Find where the given text appears and provide that cell's center as [X, Y] coordinate. 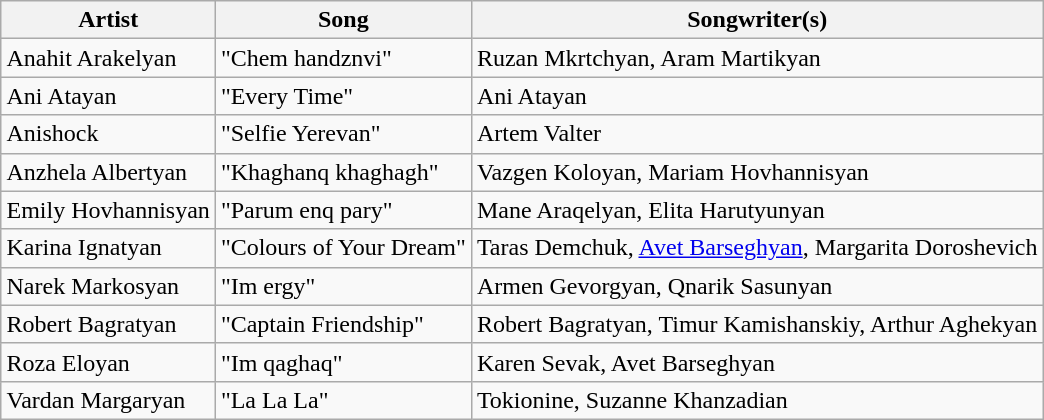
Tokionine, Suzanne Khanzadian [757, 400]
"Colours of Your Dream" [343, 248]
Artem Valter [757, 134]
Robert Bagratyan, Timur Kamishanskiy, Arthur Aghekyan [757, 324]
"Captain Friendship" [343, 324]
Armen Gevorgyan, Qnarik Sasunyan [757, 286]
"Every Time" [343, 96]
Narek Markosyan [108, 286]
Karen Sevak, Avet Barseghyan [757, 362]
Song [343, 20]
"Chem handznvi" [343, 58]
Ruzan Mkrtchyan, Aram Martikyan [757, 58]
Mane Araqelyan, Elita Harutyunyan [757, 210]
Vazgen Koloyan, Mariam Hovhannisyan [757, 172]
"Im qaghaq" [343, 362]
Taras Demchuk, Avet Barseghyan, Margarita Doroshevich [757, 248]
Songwriter(s) [757, 20]
Vardan Margaryan [108, 400]
"Im ergy" [343, 286]
Robert Bagratyan [108, 324]
Karina Ignatyan [108, 248]
Anahit Arakelyan [108, 58]
"Selfie Yerevan" [343, 134]
"Parum enq pary" [343, 210]
Anzhela Albertyan [108, 172]
Artist [108, 20]
Emily Hovhannisyan [108, 210]
"Khaghanq khaghagh" [343, 172]
Roza Eloyan [108, 362]
"La La La" [343, 400]
Anishock [108, 134]
